Output the (X, Y) coordinate of the center of the cell containing the given text.  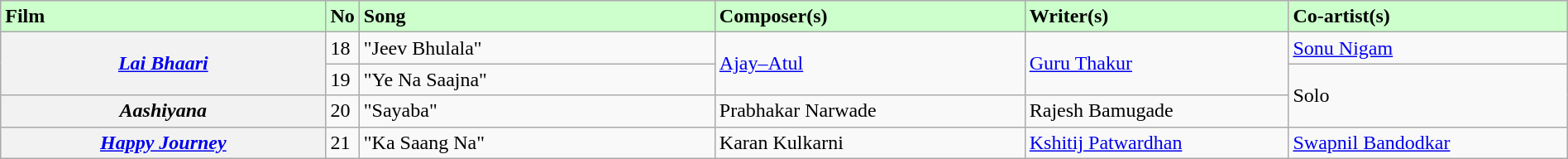
18 (342, 48)
Guru Thakur (1156, 64)
Kshitij Patwardhan (1156, 142)
Karan Kulkarni (870, 142)
Composer(s) (870, 17)
"Ye Na Saajna" (537, 79)
20 (342, 111)
19 (342, 79)
Sonu Nigam (1427, 48)
Co-artist(s) (1427, 17)
Writer(s) (1156, 17)
No (342, 17)
21 (342, 142)
Swapnil Bandodkar (1427, 142)
Lai Bhaari (164, 64)
Prabhakar Narwade (870, 111)
"Sayaba" (537, 111)
Rajesh Bamugade (1156, 111)
Solo (1427, 95)
Song (537, 17)
Happy Journey (164, 142)
Aashiyana (164, 111)
"Jeev Bhulala" (537, 48)
"Ka Saang Na" (537, 142)
Ajay–Atul (870, 64)
Film (164, 17)
